Search for the cell housing the specified text and yield its (x, y) center coordinate. 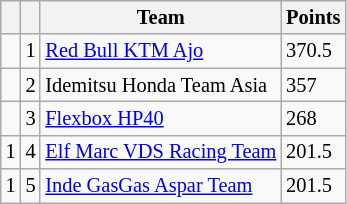
357 (313, 85)
Inde GasGas Aspar Team (160, 186)
268 (313, 118)
Flexbox HP40 (160, 118)
3 (31, 118)
4 (31, 152)
Team (160, 17)
2 (31, 85)
5 (31, 186)
Red Bull KTM Ajo (160, 51)
Elf Marc VDS Racing Team (160, 152)
Idemitsu Honda Team Asia (160, 85)
Points (313, 17)
370.5 (313, 51)
